Return the [x, y] coordinate for the center point of the cell that contains the specified text.  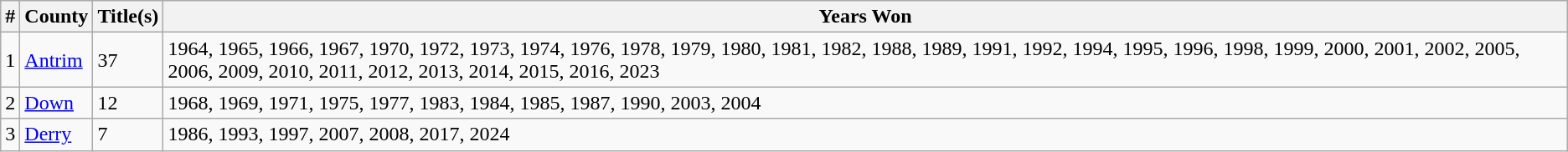
1986, 1993, 1997, 2007, 2008, 2017, 2024 [865, 134]
2 [10, 103]
1968, 1969, 1971, 1975, 1977, 1983, 1984, 1985, 1987, 1990, 2003, 2004 [865, 103]
Down [57, 103]
County [57, 17]
Antrim [57, 60]
1 [10, 60]
37 [128, 60]
Title(s) [128, 17]
3 [10, 134]
Derry [57, 134]
# [10, 17]
7 [128, 134]
Years Won [865, 17]
12 [128, 103]
